Locate the cell with the specified text and output its [X, Y] center coordinate. 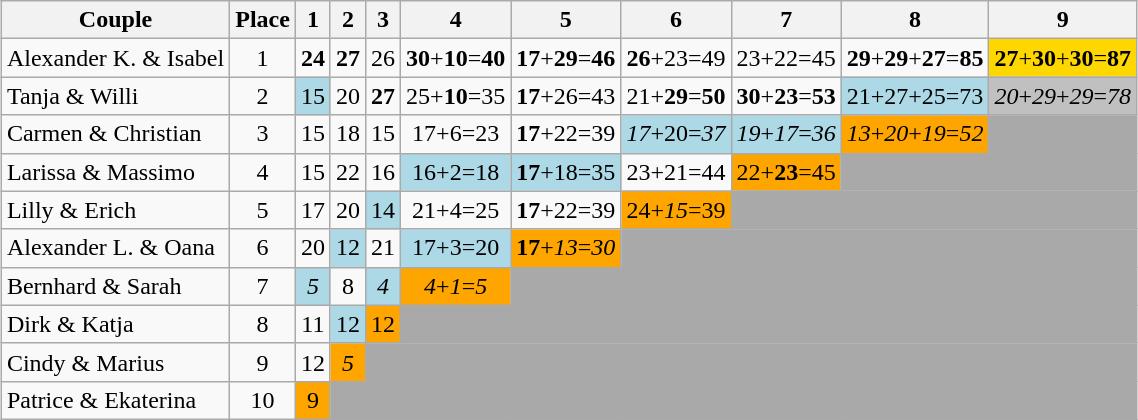
17+26=43 [566, 96]
22 [348, 172]
21+4=25 [456, 210]
23+21=44 [676, 172]
16 [384, 172]
17 [312, 210]
21+27+25=73 [915, 96]
Lilly & Erich [115, 210]
Patrice & Ekaterina [115, 400]
24+15=39 [676, 210]
20+29+29=78 [1063, 96]
Carmen & Christian [115, 134]
26 [384, 58]
Larissa & Massimo [115, 172]
30+10=40 [456, 58]
Cindy & Marius [115, 362]
Place [263, 20]
17+6=23 [456, 134]
Tanja & Willi [115, 96]
17+18=35 [566, 172]
22+23=45 [786, 172]
27+30+30=87 [1063, 58]
16+2=18 [456, 172]
21+29=50 [676, 96]
Dirk & Katja [115, 324]
21 [384, 248]
17+13=30 [566, 248]
23+22=45 [786, 58]
14 [384, 210]
10 [263, 400]
Alexander L. & Oana [115, 248]
26+23=49 [676, 58]
Bernhard & Sarah [115, 286]
11 [312, 324]
4+1=5 [456, 286]
Couple [115, 20]
17+20=37 [676, 134]
17+3=20 [456, 248]
17+29=46 [566, 58]
30+23=53 [786, 96]
25+10=35 [456, 96]
Alexander K. & Isabel [115, 58]
29+29+27=85 [915, 58]
18 [348, 134]
13+20+19=52 [915, 134]
19+17=36 [786, 134]
24 [312, 58]
